Pinpoint the cell where the given text exists, returning its (x, y) midpoint coordinate. 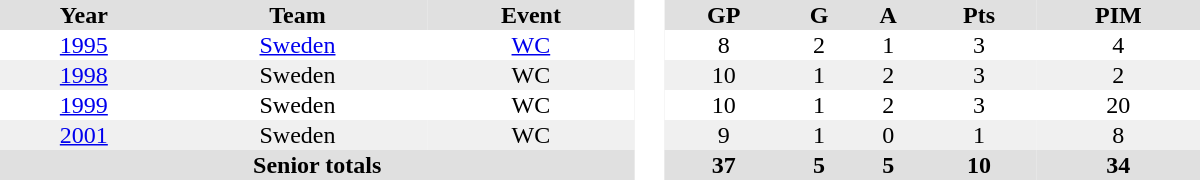
Senior totals (317, 165)
G (818, 15)
37 (724, 165)
PIM (1118, 15)
20 (1118, 105)
Team (298, 15)
0 (888, 135)
34 (1118, 165)
A (888, 15)
1998 (84, 75)
9 (724, 135)
Year (84, 15)
Event (530, 15)
Pts (980, 15)
4 (1118, 45)
1999 (84, 105)
2001 (84, 135)
GP (724, 15)
1995 (84, 45)
